Provide the (X, Y) coordinate of the cell's center where the given text is located.  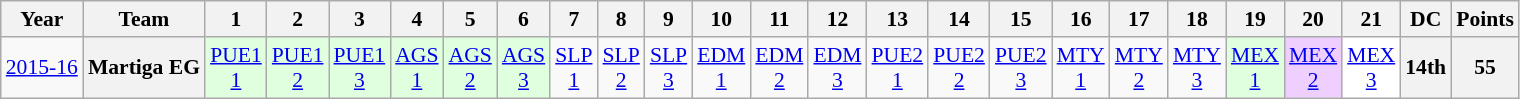
11 (779, 19)
PUE13 (359, 68)
14 (959, 19)
MEX2 (1313, 68)
AGS1 (416, 68)
17 (1139, 19)
PUE11 (236, 68)
MTY3 (1197, 68)
20 (1313, 19)
PUE22 (959, 68)
EDM2 (779, 68)
DC (1426, 19)
19 (1255, 19)
15 (1021, 19)
18 (1197, 19)
AGS2 (470, 68)
2015-16 (42, 68)
4 (416, 19)
12 (837, 19)
PUE23 (1021, 68)
13 (898, 19)
Martiga EG (144, 68)
SLP2 (622, 68)
5 (470, 19)
MTY1 (1081, 68)
21 (1371, 19)
8 (622, 19)
10 (721, 19)
3 (359, 19)
1 (236, 19)
EDM3 (837, 68)
Points (1485, 19)
SLP3 (668, 68)
7 (574, 19)
2 (298, 19)
PUE21 (898, 68)
MTY2 (1139, 68)
Year (42, 19)
MEX1 (1255, 68)
55 (1485, 68)
9 (668, 19)
EDM1 (721, 68)
MEX3 (1371, 68)
6 (524, 19)
16 (1081, 19)
AGS3 (524, 68)
14th (1426, 68)
PUE12 (298, 68)
Team (144, 19)
SLP1 (574, 68)
